Find where the given text appears and provide that cell's center as [X, Y] coordinate. 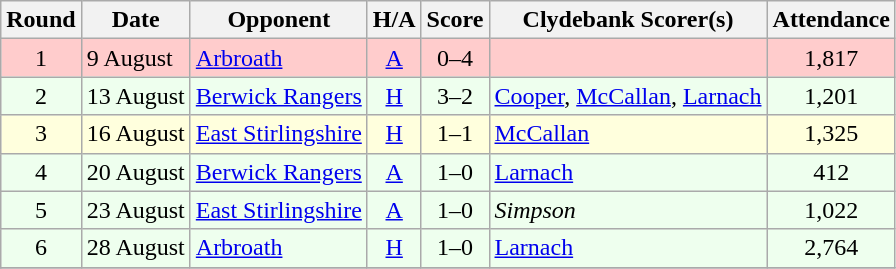
412 [831, 172]
23 August [136, 210]
Attendance [831, 20]
1 [41, 58]
Date [136, 20]
9 August [136, 58]
20 August [136, 172]
2 [41, 96]
4 [41, 172]
2,764 [831, 248]
1,022 [831, 210]
Simpson [628, 210]
Clydebank Scorer(s) [628, 20]
Score [455, 20]
0–4 [455, 58]
1,201 [831, 96]
5 [41, 210]
Round [41, 20]
3–2 [455, 96]
H/A [394, 20]
McCallan [628, 134]
13 August [136, 96]
Opponent [278, 20]
1–1 [455, 134]
1,325 [831, 134]
Cooper, McCallan, Larnach [628, 96]
1,817 [831, 58]
3 [41, 134]
28 August [136, 248]
6 [41, 248]
16 August [136, 134]
